Find where the given text appears and provide that cell's center as (X, Y) coordinate. 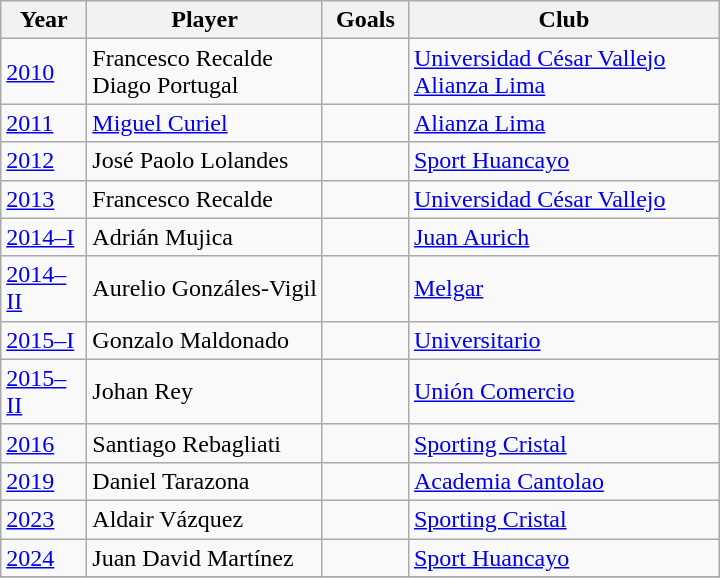
Aldair Vázquez (205, 519)
2013 (44, 199)
Alianza Lima (564, 123)
2014–II (44, 288)
2016 (44, 443)
Melgar (564, 288)
2023 (44, 519)
Juan Aurich (564, 237)
Club (564, 20)
Adrián Mujica (205, 237)
Universidad César Vallejo (564, 199)
Universidad César Vallejo Alianza Lima (564, 72)
Francesco Recalde (205, 199)
Johan Rey (205, 392)
2014–I (44, 237)
Unión Comercio (564, 392)
Aurelio Gonzáles-Vigil (205, 288)
Universitario (564, 340)
Academia Cantolao (564, 481)
Santiago Rebagliati (205, 443)
2010 (44, 72)
2024 (44, 557)
Miguel Curiel (205, 123)
Gonzalo Maldonado (205, 340)
Year (44, 20)
Player (205, 20)
Daniel Tarazona (205, 481)
Juan David Martínez (205, 557)
Goals (365, 20)
José Paolo Lolandes (205, 161)
2015–I (44, 340)
2015–II (44, 392)
2019 (44, 481)
Francesco Recalde Diago Portugal (205, 72)
2012 (44, 161)
2011 (44, 123)
